Return the (X, Y) coordinate for the center point of the cell that contains the specified text.  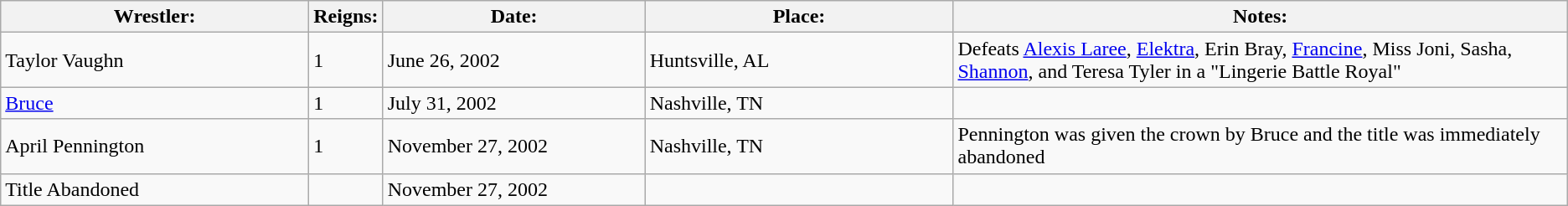
June 26, 2002 (514, 60)
Place: (799, 17)
July 31, 2002 (514, 103)
Wrestler: (155, 17)
Notes: (1260, 17)
Bruce (155, 103)
Pennington was given the crown by Bruce and the title was immediately abandoned (1260, 146)
Date: (514, 17)
Huntsville, AL (799, 60)
Taylor Vaughn (155, 60)
Reigns: (346, 17)
Title Abandoned (155, 189)
April Pennington (155, 146)
Defeats Alexis Laree, Elektra, Erin Bray, Francine, Miss Joni, Sasha, Shannon, and Teresa Tyler in a "Lingerie Battle Royal" (1260, 60)
